Determine the (x, y) coordinate at the center of the cell enclosing the given text.  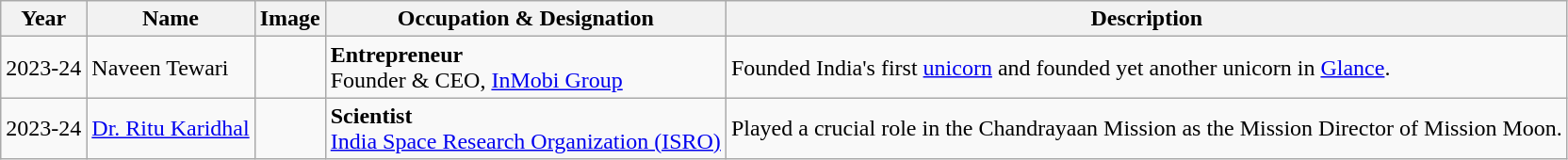
Founded India's first unicorn and founded yet another unicorn in Glance. (1146, 68)
ScientistIndia Space Research Organization (ISRO) (526, 128)
EntrepreneurFounder & CEO, InMobi Group (526, 68)
Occupation & Designation (526, 19)
Played a crucial role in the Chandrayaan Mission as the Mission Director of Mission Moon. (1146, 128)
Dr. Ritu Karidhal (171, 128)
Description (1146, 19)
Year (43, 19)
Name (171, 19)
Naveen Tewari (171, 68)
Image (290, 19)
